Locate the cell with the specified text and output its [x, y] center coordinate. 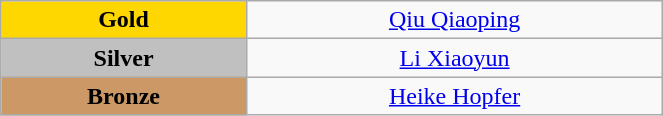
Heike Hopfer [454, 96]
Gold [124, 20]
Bronze [124, 96]
Silver [124, 58]
Li Xiaoyun [454, 58]
Qiu Qiaoping [454, 20]
